Search for the cell housing the specified text and yield its [X, Y] center coordinate. 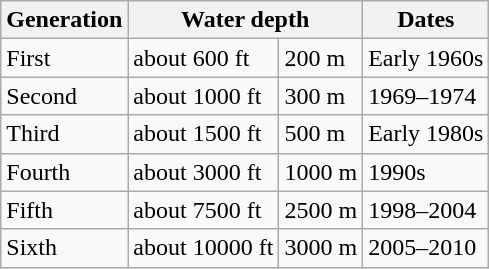
Fourth [64, 172]
Early 1980s [426, 134]
200 m [321, 58]
Generation [64, 20]
about 10000 ft [204, 248]
2005–2010 [426, 248]
Sixth [64, 248]
500 m [321, 134]
3000 m [321, 248]
about 7500 ft [204, 210]
First [64, 58]
about 3000 ft [204, 172]
2500 m [321, 210]
1000 m [321, 172]
1998–2004 [426, 210]
1990s [426, 172]
Third [64, 134]
about 1500 ft [204, 134]
Dates [426, 20]
about 1000 ft [204, 96]
Early 1960s [426, 58]
300 m [321, 96]
about 600 ft [204, 58]
1969–1974 [426, 96]
Fifth [64, 210]
Water depth [246, 20]
Second [64, 96]
